Capture the cell that displays the provided text and extract its (X, Y) central coordinate. 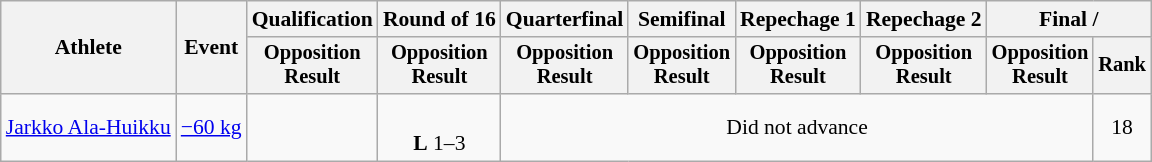
−60 kg (212, 128)
Quarterfinal (565, 19)
Final / (1069, 19)
Semifinal (682, 19)
Athlete (88, 48)
L 1–3 (440, 128)
18 (1122, 128)
Qualification (312, 19)
Jarkko Ala-Huikku (88, 128)
Did not advance (797, 128)
Event (212, 48)
Repechage 1 (798, 19)
Round of 16 (440, 19)
Rank (1122, 66)
Repechage 2 (924, 19)
